Scan for the cell matching the given text and deliver its [x, y] coordinate at center. 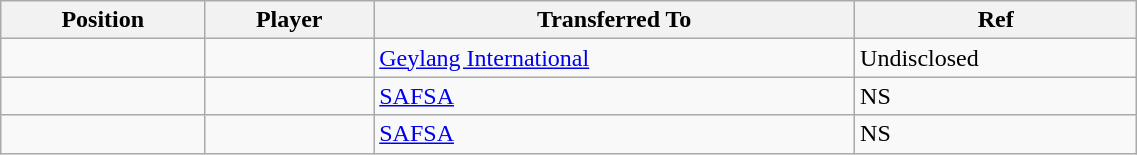
Player [290, 20]
Position [103, 20]
Transferred To [614, 20]
Undisclosed [996, 58]
Geylang International [614, 58]
Ref [996, 20]
